Return (x, y) of the center of cell containing provided text 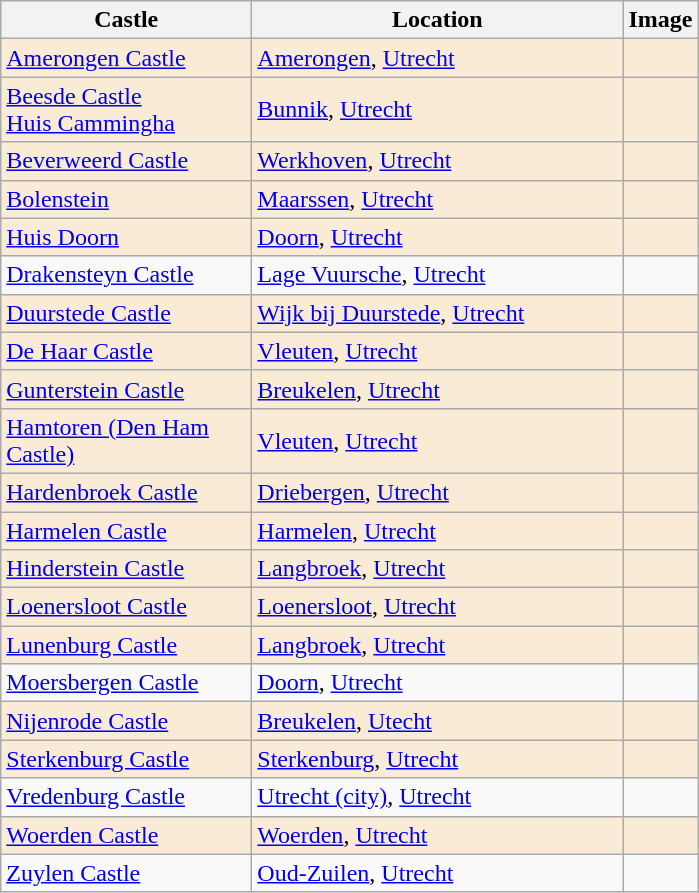
Wijk bij Duurstede, Utrecht (438, 313)
Sterkenburg Castle (126, 759)
Harmelen Castle (126, 531)
Moersbergen Castle (126, 683)
Harmelen, Utrecht (438, 531)
Lage Vuursche, Utrecht (438, 275)
Amerongen Castle (126, 58)
Loenersloot, Utrecht (438, 607)
Hinderstein Castle (126, 569)
Nijenrode Castle (126, 721)
Vredenburg Castle (126, 797)
Beesde CastleHuis Cammingha (126, 110)
Duurstede Castle (126, 313)
Oud-Zuilen, Utrecht (438, 873)
Gunterstein Castle (126, 389)
Maarssen, Utrecht (438, 199)
Woerden, Utrecht (438, 835)
Location (438, 20)
Lunenburg Castle (126, 645)
Werkhoven, Utrecht (438, 161)
Beverweerd Castle (126, 161)
Woerden Castle (126, 835)
Loenersloot Castle (126, 607)
Amerongen, Utrecht (438, 58)
Huis Doorn (126, 237)
Hardenbroek Castle (126, 492)
Driebergen, Utrecht (438, 492)
Zuylen Castle (126, 873)
Castle (126, 20)
De Haar Castle (126, 351)
Sterkenburg, Utrecht (438, 759)
Breukelen, Utrecht (438, 389)
Breukelen, Utecht (438, 721)
Utrecht (city), Utrecht (438, 797)
Bolenstein (126, 199)
Image (660, 20)
Drakensteyn Castle (126, 275)
Hamtoren (Den Ham Castle) (126, 440)
Bunnik, Utrecht (438, 110)
